Output the [x, y] coordinate of the center of the cell containing the given text.  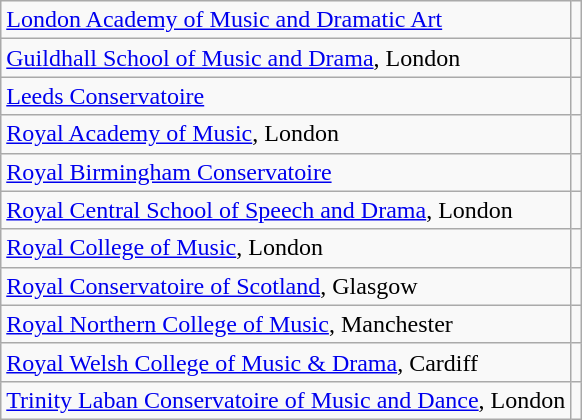
Royal Welsh College of Music & Drama, Cardiff [286, 362]
Royal Birmingham Conservatoire [286, 172]
Royal Academy of Music, London [286, 134]
Royal College of Music, London [286, 248]
London Academy of Music and Dramatic Art [286, 20]
Royal Central School of Speech and Drama, London [286, 210]
Guildhall School of Music and Drama, London [286, 58]
Royal Conservatoire of Scotland, Glasgow [286, 286]
Royal Northern College of Music, Manchester [286, 324]
Leeds Conservatoire [286, 96]
Trinity Laban Conservatoire of Music and Dance, London [286, 400]
